Scan for the cell matching the given text and deliver its [x, y] coordinate at center. 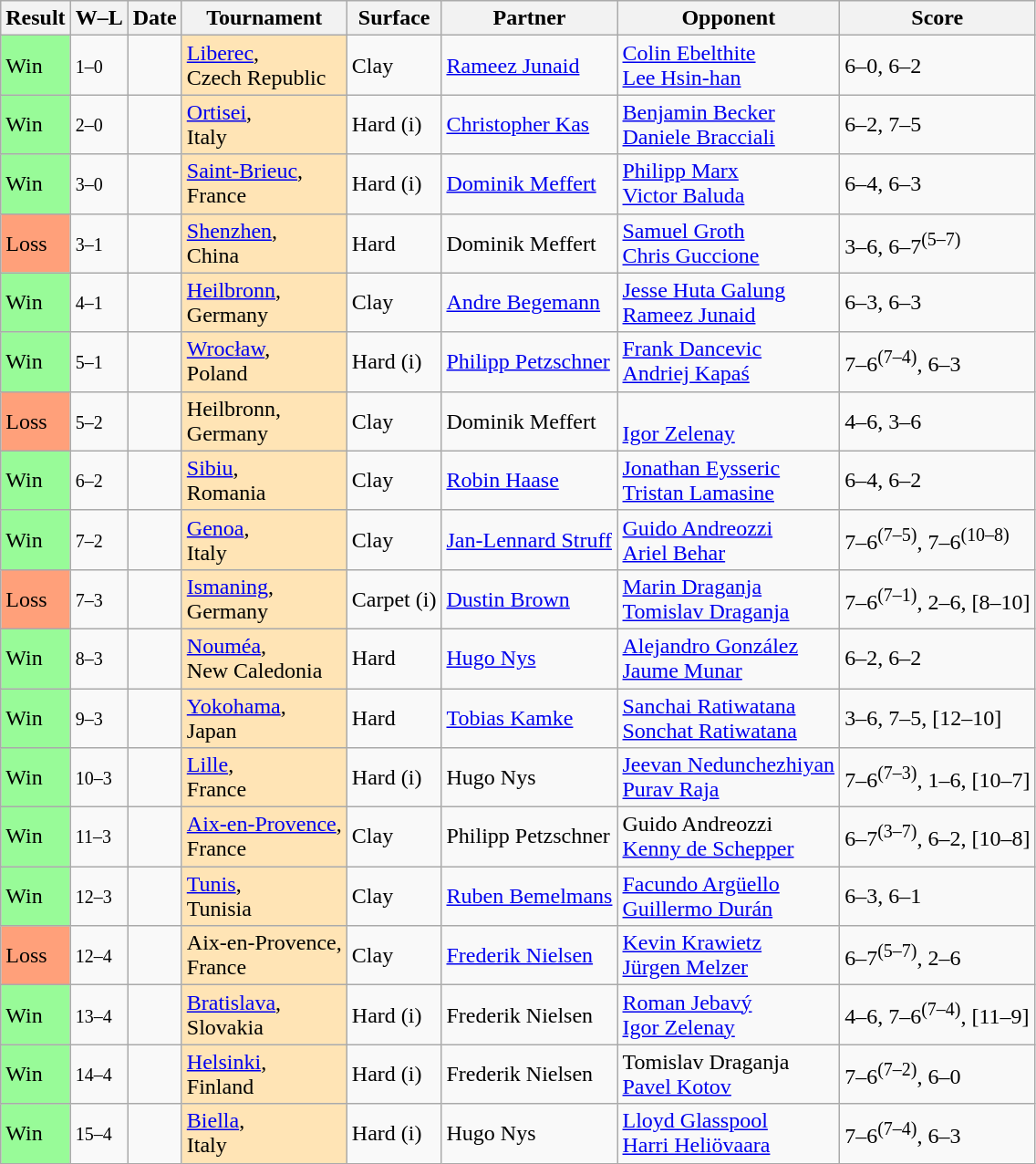
4–6, 7–6(7–4), [11–9] [938, 1014]
Jan-Lennard Struff [529, 540]
Christopher Kas [529, 124]
5–2 [98, 421]
Yokohama, Japan [264, 717]
8–3 [98, 659]
9–3 [98, 717]
6–2 [98, 480]
Tomislav Draganja Pavel Kotov [729, 1075]
Helsinki, Finland [264, 1075]
13–4 [98, 1014]
W–L [98, 18]
Jesse Huta Galung Rameez Junaid [729, 303]
Wrocław, Poland [264, 361]
Date [155, 18]
Rameez Junaid [529, 66]
14–4 [98, 1075]
Frank Dancevic Andriej Kapaś [729, 361]
Bratislava, Slovakia [264, 1014]
2–0 [98, 124]
Facundo Argüello Guillermo Durán [729, 896]
6–3, 6–3 [938, 303]
Kevin Krawietz Jürgen Melzer [729, 956]
Jonathan Eysseric Tristan Lamasine [729, 480]
Colin Ebelthite Lee Hsin-han [729, 66]
Benjamin Becker Daniele Bracciali [729, 124]
12–3 [98, 896]
Roman Jebavý Igor Zelenay [729, 1014]
7–6(7–1), 2–6, [8–10] [938, 598]
Tournament [264, 18]
Lille, France [264, 777]
Alejandro González Jaume Munar [729, 659]
11–3 [98, 837]
7–3 [98, 598]
Nouméa, New Caledonia [264, 659]
Tobias Kamke [529, 717]
Guido Andreozzi Ariel Behar [729, 540]
Samuel Groth Chris Guccione [729, 243]
6–2, 7–5 [938, 124]
6–0, 6–2 [938, 66]
7–6(7–2), 6–0 [938, 1075]
3–6, 7–5, [12–10] [938, 717]
4–6, 3–6 [938, 421]
12–4 [98, 956]
Opponent [729, 18]
Philipp Marx Victor Baluda [729, 184]
10–3 [98, 777]
Andre Begemann [529, 303]
3–1 [98, 243]
Shenzhen, China [264, 243]
Sibiu, Romania [264, 480]
Robin Haase [529, 480]
Guido Andreozzi Kenny de Schepper [729, 837]
Tunis, Tunisia [264, 896]
7–6(7–3), 1–6, [10–7] [938, 777]
6–7(5–7), 2–6 [938, 956]
Igor Zelenay [729, 421]
Genoa, Italy [264, 540]
6–2, 6–2 [938, 659]
Jeevan Nedunchezhiyan Purav Raja [729, 777]
Dustin Brown [529, 598]
3–6, 6–7(5–7) [938, 243]
6–4, 6–2 [938, 480]
Saint-Brieuc, France [264, 184]
Lloyd Glasspool Harri Heliövaara [729, 1133]
Ortisei, Italy [264, 124]
4–1 [98, 303]
1–0 [98, 66]
Marin Draganja Tomislav Draganja [729, 598]
5–1 [98, 361]
Result [36, 18]
Biella, Italy [264, 1133]
6–7(3–7), 6–2, [10–8] [938, 837]
3–0 [98, 184]
Partner [529, 18]
7–6(7–5), 7–6(10–8) [938, 540]
Sanchai Ratiwatana Sonchat Ratiwatana [729, 717]
15–4 [98, 1133]
Ismaning, Germany [264, 598]
7–2 [98, 540]
Carpet (i) [394, 598]
Surface [394, 18]
Ruben Bemelmans [529, 896]
Liberec, Czech Republic [264, 66]
6–4, 6–3 [938, 184]
6–3, 6–1 [938, 896]
Score [938, 18]
